Capture the cell that displays the provided text and extract its [X, Y] central coordinate. 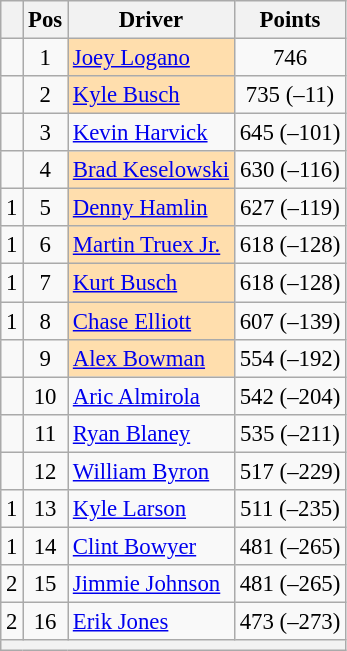
Kurt Busch [152, 283]
Points [290, 20]
6 [46, 245]
607 (–139) [290, 321]
746 [290, 58]
Martin Truex Jr. [152, 245]
William Byron [152, 471]
630 (–116) [290, 170]
Pos [46, 20]
645 (–101) [290, 133]
16 [46, 621]
Brad Keselowski [152, 170]
517 (–229) [290, 471]
Aric Almirola [152, 396]
Ryan Blaney [152, 433]
8 [46, 321]
Jimmie Johnson [152, 584]
Erik Jones [152, 621]
Kyle Larson [152, 509]
Kevin Harvick [152, 133]
511 (–235) [290, 509]
7 [46, 283]
Clint Bowyer [152, 546]
15 [46, 584]
14 [46, 546]
Alex Bowman [152, 358]
Chase Elliott [152, 321]
627 (–119) [290, 208]
Denny Hamlin [152, 208]
12 [46, 471]
535 (–211) [290, 433]
542 (–204) [290, 396]
554 (–192) [290, 358]
4 [46, 170]
Driver [152, 20]
3 [46, 133]
Joey Logano [152, 58]
11 [46, 433]
10 [46, 396]
13 [46, 509]
Kyle Busch [152, 95]
9 [46, 358]
5 [46, 208]
473 (–273) [290, 621]
735 (–11) [290, 95]
